Capture the cell that displays the provided text and extract its [X, Y] central coordinate. 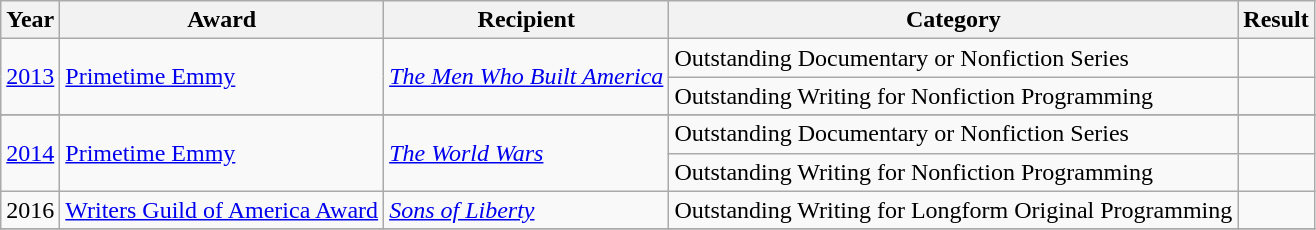
The Men Who Built America [526, 77]
2013 [30, 77]
2016 [30, 210]
Result [1276, 20]
Year [30, 20]
Category [954, 20]
The World Wars [526, 153]
2014 [30, 153]
Outstanding Writing for Longform Original Programming [954, 210]
Recipient [526, 20]
Award [222, 20]
Sons of Liberty [526, 210]
Writers Guild of America Award [222, 210]
